Find where the given text appears and provide that cell's center as (x, y) coordinate. 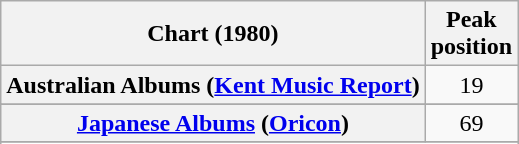
Chart (1980) (213, 34)
Japanese Albums (Oricon) (213, 123)
19 (471, 85)
Peakposition (471, 34)
69 (471, 123)
Australian Albums (Kent Music Report) (213, 85)
